Output the (x, y) coordinate of the center of the cell containing the given text.  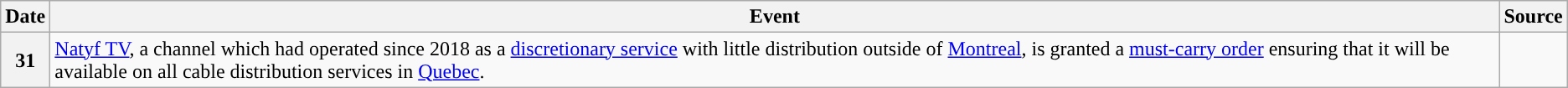
Source (1533, 17)
31 (25, 60)
Event (775, 17)
Date (25, 17)
